Locate the cell with the specified text and output its [X, Y] center coordinate. 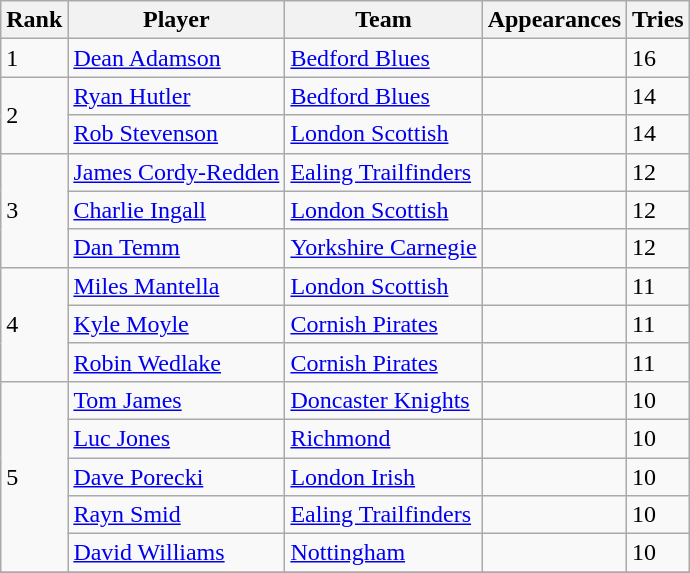
2 [34, 115]
Dean Adamson [176, 58]
Luc Jones [176, 438]
Dan Temm [176, 248]
5 [34, 476]
London Irish [384, 477]
Charlie Ingall [176, 210]
Miles Mantella [176, 286]
Tries [658, 20]
Rayn Smid [176, 515]
Appearances [554, 20]
Tom James [176, 400]
Player [176, 20]
Rob Stevenson [176, 134]
3 [34, 210]
James Cordy-Redden [176, 172]
Kyle Moyle [176, 324]
Yorkshire Carnegie [384, 248]
Nottingham [384, 553]
Team [384, 20]
1 [34, 58]
16 [658, 58]
Robin Wedlake [176, 362]
Dave Porecki [176, 477]
Richmond [384, 438]
Doncaster Knights [384, 400]
David Williams [176, 553]
4 [34, 324]
Rank [34, 20]
Ryan Hutler [176, 96]
